Locate the cell with the specified text and output its (x, y) center coordinate. 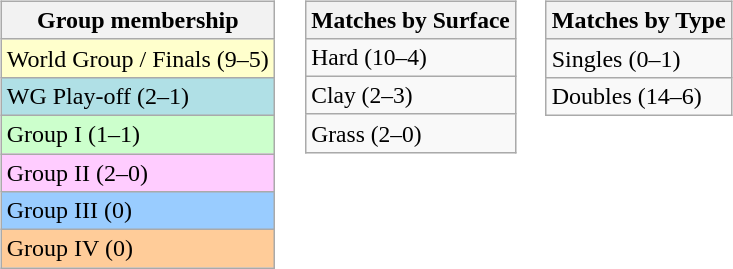
Matches by Type (638, 20)
Group membership (138, 20)
Group I (1–1) (138, 134)
Group III (0) (138, 211)
Grass (2–0) (410, 133)
WG Play-off (2–1) (138, 96)
Doubles (14–6) (638, 96)
Group IV (0) (138, 249)
Group II (2–0) (138, 173)
Singles (0–1) (638, 58)
Clay (2–3) (410, 96)
Hard (10–4) (410, 58)
World Group / Finals (9–5) (138, 58)
Matches by Surface (410, 20)
